Provide the [x, y] coordinate of the cell's center where the given text is located.  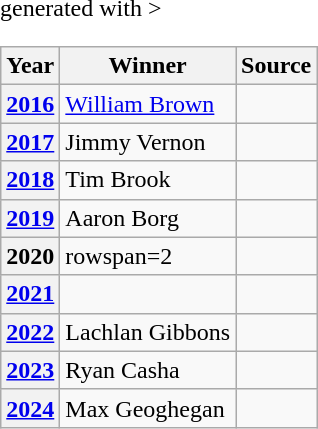
Source [276, 66]
Max Geoghegan [148, 408]
Year [30, 66]
2017 [30, 142]
2020 [30, 256]
2018 [30, 180]
Winner [148, 66]
Ryan Casha [148, 370]
Lachlan Gibbons [148, 332]
2016 [30, 104]
rowspan=2 [148, 256]
William Brown [148, 104]
2023 [30, 370]
Jimmy Vernon [148, 142]
2022 [30, 332]
Tim Brook [148, 180]
2019 [30, 218]
2024 [30, 408]
Aaron Borg [148, 218]
2021 [30, 294]
